From the cell containing the given text, extract its center point as (x, y) coordinate. 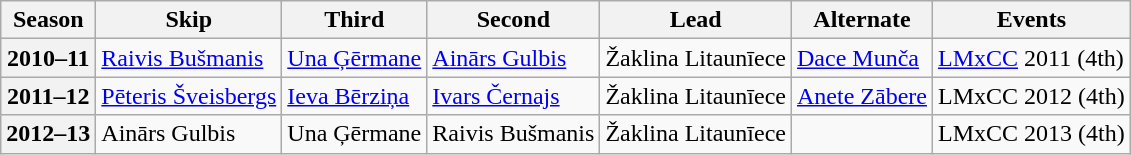
Season (48, 20)
2011–12 (48, 96)
Events (1031, 20)
Pēteris Šveisbergs (189, 96)
Dace Munča (862, 58)
LMxCC 2012 (4th) (1031, 96)
Alternate (862, 20)
Lead (696, 20)
LMxCC 2011 (4th) (1031, 58)
2012–13 (48, 134)
2010–11 (48, 58)
Second (514, 20)
Skip (189, 20)
Third (354, 20)
Anete Zābere (862, 96)
Ivars Černajs (514, 96)
LMxCC 2013 (4th) (1031, 134)
Ieva Bērziņa (354, 96)
